Find where the given text appears and provide that cell's center as [X, Y] coordinate. 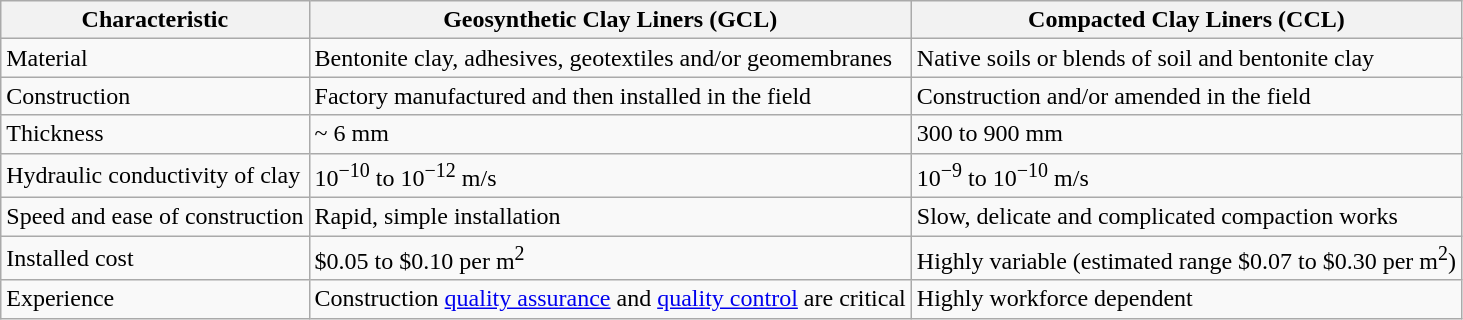
Thickness [155, 134]
10−9 to 10−10 m/s [1186, 176]
Highly variable (estimated range $0.07 to $0.30 per m2) [1186, 258]
Compacted Clay Liners (CCL) [1186, 20]
Native soils or blends of soil and bentonite clay [1186, 58]
Highly workforce dependent [1186, 299]
10−10 to 10−12 m/s [610, 176]
~ 6 mm [610, 134]
Installed cost [155, 258]
Factory manufactured and then installed in the field [610, 96]
Geosynthetic Clay Liners (GCL) [610, 20]
Material [155, 58]
Construction [155, 96]
Slow, delicate and complicated compaction works [1186, 217]
Experience [155, 299]
Speed and ease of construction [155, 217]
Bentonite clay, adhesives, geotextiles and/or geomembranes [610, 58]
Rapid, simple installation [610, 217]
Construction quality assurance and quality control are critical [610, 299]
Hydraulic conductivity of clay [155, 176]
$0.05 to $0.10 per m2 [610, 258]
Construction and/or amended in the field [1186, 96]
Characteristic [155, 20]
300 to 900 mm [1186, 134]
